Provide the (X, Y) coordinate of the cell's center where the given text is located.  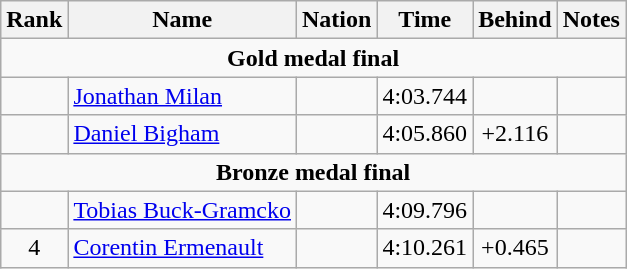
4:09.796 (425, 210)
Name (182, 20)
Daniel Bigham (182, 134)
4:05.860 (425, 134)
Rank (34, 20)
4:10.261 (425, 248)
Nation (337, 20)
Jonathan Milan (182, 96)
Corentin Ermenault (182, 248)
Behind (515, 20)
4 (34, 248)
Bronze medal final (314, 172)
Time (425, 20)
Tobias Buck-Gramcko (182, 210)
+0.465 (515, 248)
Notes (591, 20)
4:03.744 (425, 96)
Gold medal final (314, 58)
+2.116 (515, 134)
